For the text-containing cell, return its midpoint in (X, Y) coordinate format. 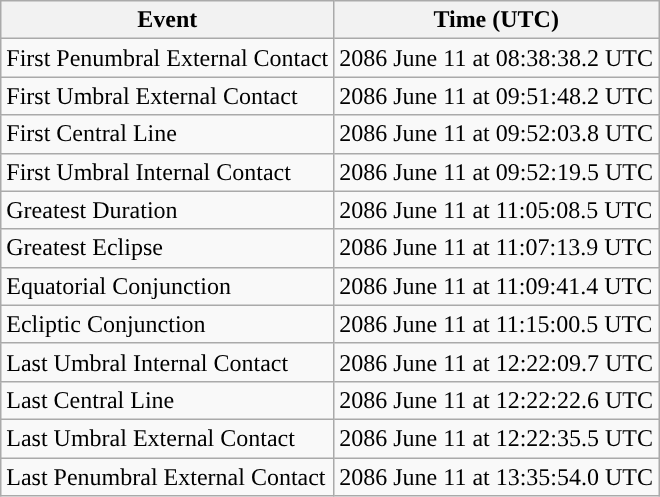
Last Penumbral External Contact (168, 477)
Ecliptic Conjunction (168, 324)
2086 June 11 at 08:38:38.2 UTC (496, 58)
Time (UTC) (496, 20)
2086 June 11 at 09:51:48.2 UTC (496, 96)
First Umbral Internal Contact (168, 172)
2086 June 11 at 11:15:00.5 UTC (496, 324)
2086 June 11 at 09:52:03.8 UTC (496, 134)
Greatest Duration (168, 210)
Event (168, 20)
Last Umbral External Contact (168, 438)
2086 June 11 at 12:22:09.7 UTC (496, 362)
First Umbral External Contact (168, 96)
Equatorial Conjunction (168, 286)
2086 June 11 at 12:22:35.5 UTC (496, 438)
2086 June 11 at 09:52:19.5 UTC (496, 172)
2086 June 11 at 11:07:13.9 UTC (496, 248)
Last Central Line (168, 400)
2086 June 11 at 11:05:08.5 UTC (496, 210)
First Penumbral External Contact (168, 58)
2086 June 11 at 11:09:41.4 UTC (496, 286)
2086 June 11 at 13:35:54.0 UTC (496, 477)
Last Umbral Internal Contact (168, 362)
First Central Line (168, 134)
Greatest Eclipse (168, 248)
2086 June 11 at 12:22:22.6 UTC (496, 400)
